Detect which cell encompasses the target text, then output its (x, y) center coordinate. 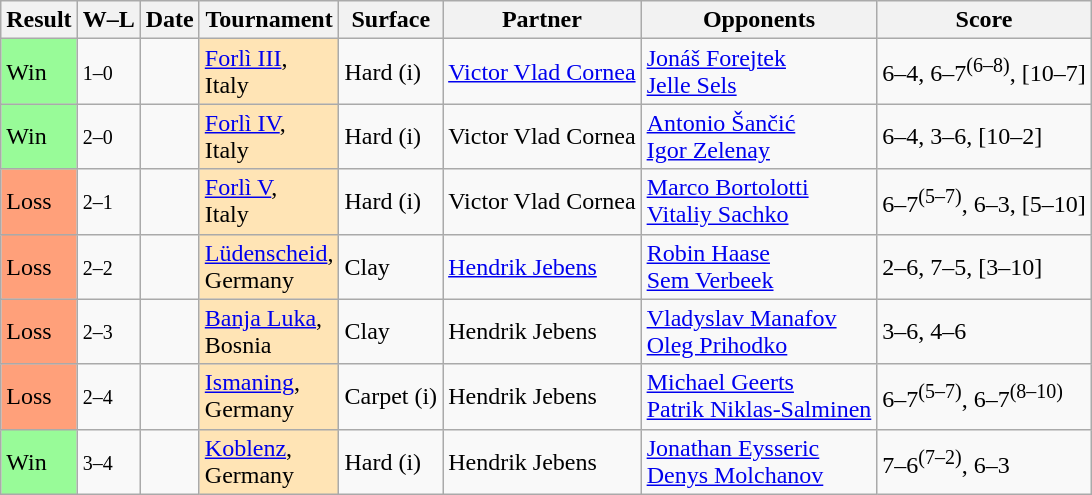
Michael Geerts Patrik Niklas-Salminen (759, 396)
6–7(5–7), 6–7(8–10) (984, 396)
Forlì IV, Italy (269, 136)
2–1 (108, 202)
2–6, 7–5, [3–10] (984, 266)
6–4, 3–6, [10–2] (984, 136)
2–4 (108, 396)
6–4, 6–7(6–8), [10–7] (984, 72)
Forlì III, Italy (269, 72)
Banja Luka, Bosnia (269, 332)
Score (984, 20)
Lüdenscheid, Germany (269, 266)
3–6, 4–6 (984, 332)
W–L (108, 20)
Robin Haase Sem Verbeek (759, 266)
7–6(7–2), 6–3 (984, 462)
Date (170, 20)
2–0 (108, 136)
1–0 (108, 72)
Result (39, 20)
Vladyslav Manafov Oleg Prihodko (759, 332)
6–7(5–7), 6–3, [5–10] (984, 202)
Antonio Šančić Igor Zelenay (759, 136)
Jonathan Eysseric Denys Molchanov (759, 462)
2–2 (108, 266)
Ismaning, Germany (269, 396)
3–4 (108, 462)
Jonáš Forejtek Jelle Sels (759, 72)
Forlì V, Italy (269, 202)
Opponents (759, 20)
Tournament (269, 20)
Koblenz, Germany (269, 462)
Surface (391, 20)
Marco Bortolotti Vitaliy Sachko (759, 202)
Partner (542, 20)
Carpet (i) (391, 396)
2–3 (108, 332)
